Determine the [X, Y] coordinate at the center of the cell enclosing the given text.  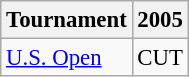
2005 [160, 20]
U.S. Open [66, 58]
Tournament [66, 20]
CUT [160, 58]
